Extract the [x, y] coordinate from the center of the cell holding the provided text.  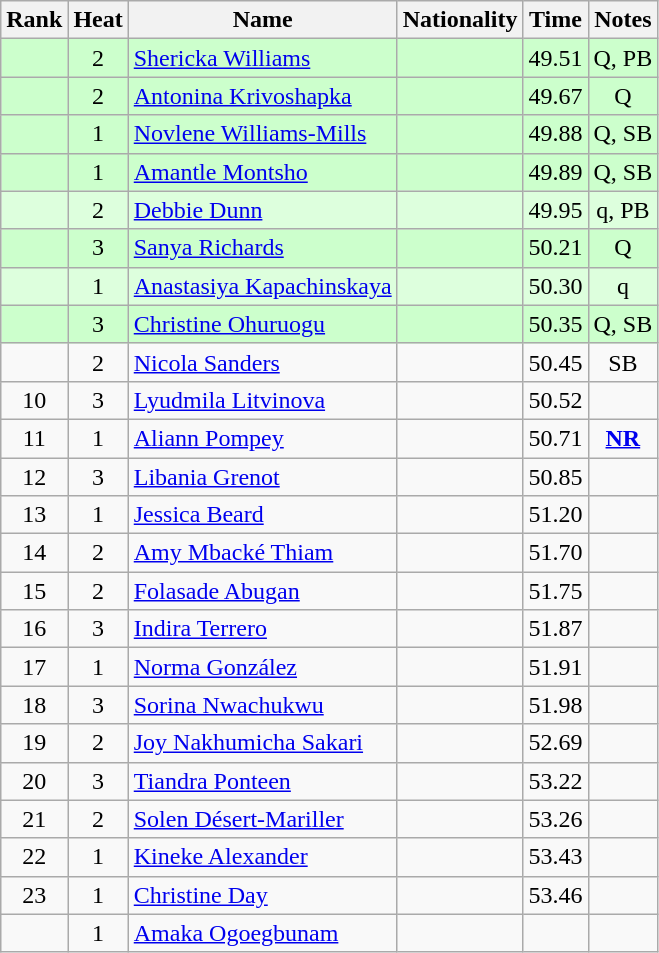
11 [34, 438]
51.98 [556, 705]
19 [34, 743]
Lyudmila Litvinova [262, 400]
50.45 [556, 362]
21 [34, 819]
50.30 [556, 286]
22 [34, 857]
51.75 [556, 591]
14 [34, 553]
Debbie Dunn [262, 210]
51.70 [556, 553]
Sanya Richards [262, 248]
17 [34, 667]
20 [34, 781]
q, PB [623, 210]
50.85 [556, 477]
Jessica Beard [262, 515]
NR [623, 438]
Solen Désert-Mariller [262, 819]
Amy Mbacké Thiam [262, 553]
10 [34, 400]
Rank [34, 20]
51.87 [556, 629]
Folasade Abugan [262, 591]
SB [623, 362]
18 [34, 705]
Nationality [460, 20]
Libania Grenot [262, 477]
49.51 [556, 58]
Tiandra Ponteen [262, 781]
53.46 [556, 895]
Name [262, 20]
Notes [623, 20]
50.52 [556, 400]
Kineke Alexander [262, 857]
Shericka Williams [262, 58]
49.89 [556, 172]
Sorina Nwachukwu [262, 705]
13 [34, 515]
Joy Nakhumicha Sakari [262, 743]
Novlene Williams-Mills [262, 134]
q [623, 286]
Nicola Sanders [262, 362]
Indira Terrero [262, 629]
49.88 [556, 134]
12 [34, 477]
50.21 [556, 248]
Heat [98, 20]
Anastasiya Kapachinskaya [262, 286]
51.20 [556, 515]
50.35 [556, 324]
52.69 [556, 743]
Norma González [262, 667]
Christine Day [262, 895]
Aliann Pompey [262, 438]
16 [34, 629]
Christine Ohuruogu [262, 324]
50.71 [556, 438]
51.91 [556, 667]
Antonina Krivoshapka [262, 96]
15 [34, 591]
Amantle Montsho [262, 172]
Amaka Ogoegbunam [262, 933]
Time [556, 20]
Q, PB [623, 58]
49.95 [556, 210]
53.26 [556, 819]
49.67 [556, 96]
53.22 [556, 781]
23 [34, 895]
53.43 [556, 857]
